Return [X, Y] of the center of cell containing provided text 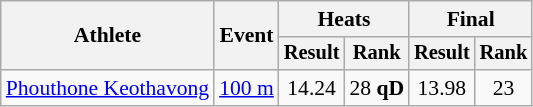
13.98 [442, 88]
28 qD [376, 88]
Heats [344, 19]
Final [470, 19]
Athlete [108, 36]
Event [246, 36]
Phouthone Keothavong [108, 88]
23 [504, 88]
14.24 [312, 88]
100 m [246, 88]
